Locate the cell with the specified text and output its [X, Y] center coordinate. 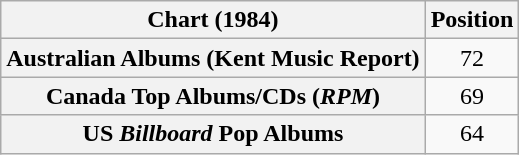
72 [472, 58]
Chart (1984) [213, 20]
Australian Albums (Kent Music Report) [213, 58]
US Billboard Pop Albums [213, 134]
Canada Top Albums/CDs (RPM) [213, 96]
Position [472, 20]
64 [472, 134]
69 [472, 96]
